Return (X, Y) of the center of cell containing provided text 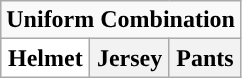
Pants (204, 58)
Helmet (46, 58)
Jersey (130, 58)
Uniform Combination (121, 20)
